Find where the given text appears and provide that cell's center as [x, y] coordinate. 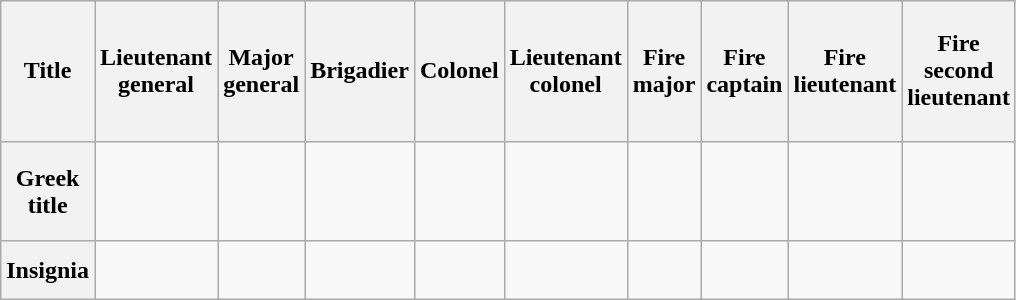
Major general [262, 72]
Brigadier [360, 72]
Fire lieutenant [845, 72]
Lieutenant colonel [566, 72]
Fire captain [744, 72]
Insignia [48, 270]
Fire major [664, 72]
Greek title [48, 192]
Fire second lieutenant [959, 72]
Lieutenant general [156, 72]
Title [48, 72]
Colonel [459, 72]
